For the text-containing cell, return its midpoint in (X, Y) coordinate format. 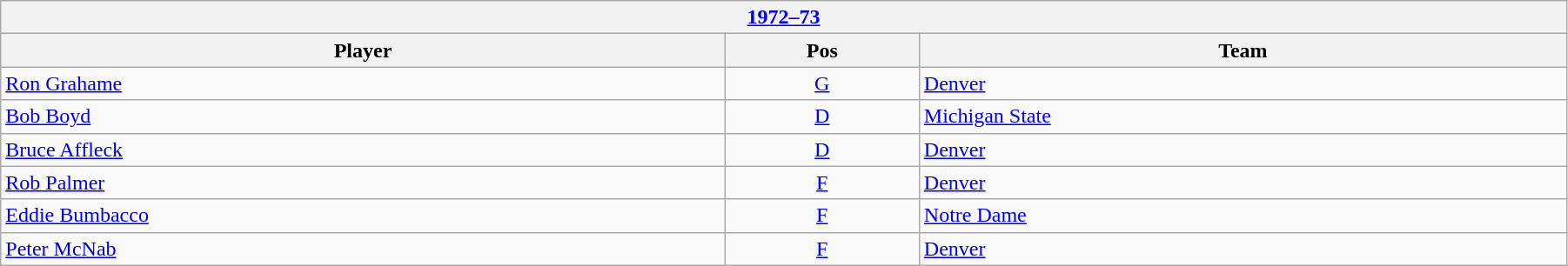
Eddie Bumbacco (364, 216)
Team (1243, 50)
Pos (821, 50)
Bruce Affleck (364, 150)
Notre Dame (1243, 216)
Ron Grahame (364, 83)
G (821, 83)
Bob Boyd (364, 116)
Player (364, 50)
Peter McNab (364, 249)
1972–73 (784, 17)
Rob Palmer (364, 183)
Michigan State (1243, 116)
